Provide the [X, Y] coordinate of the cell's center where the given text is located.  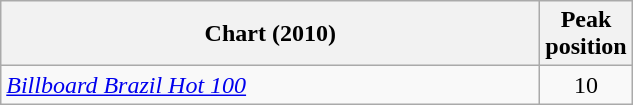
10 [586, 85]
Peakposition [586, 34]
Billboard Brazil Hot 100 [270, 85]
Chart (2010) [270, 34]
